Locate the cell with the specified text and output its (X, Y) center coordinate. 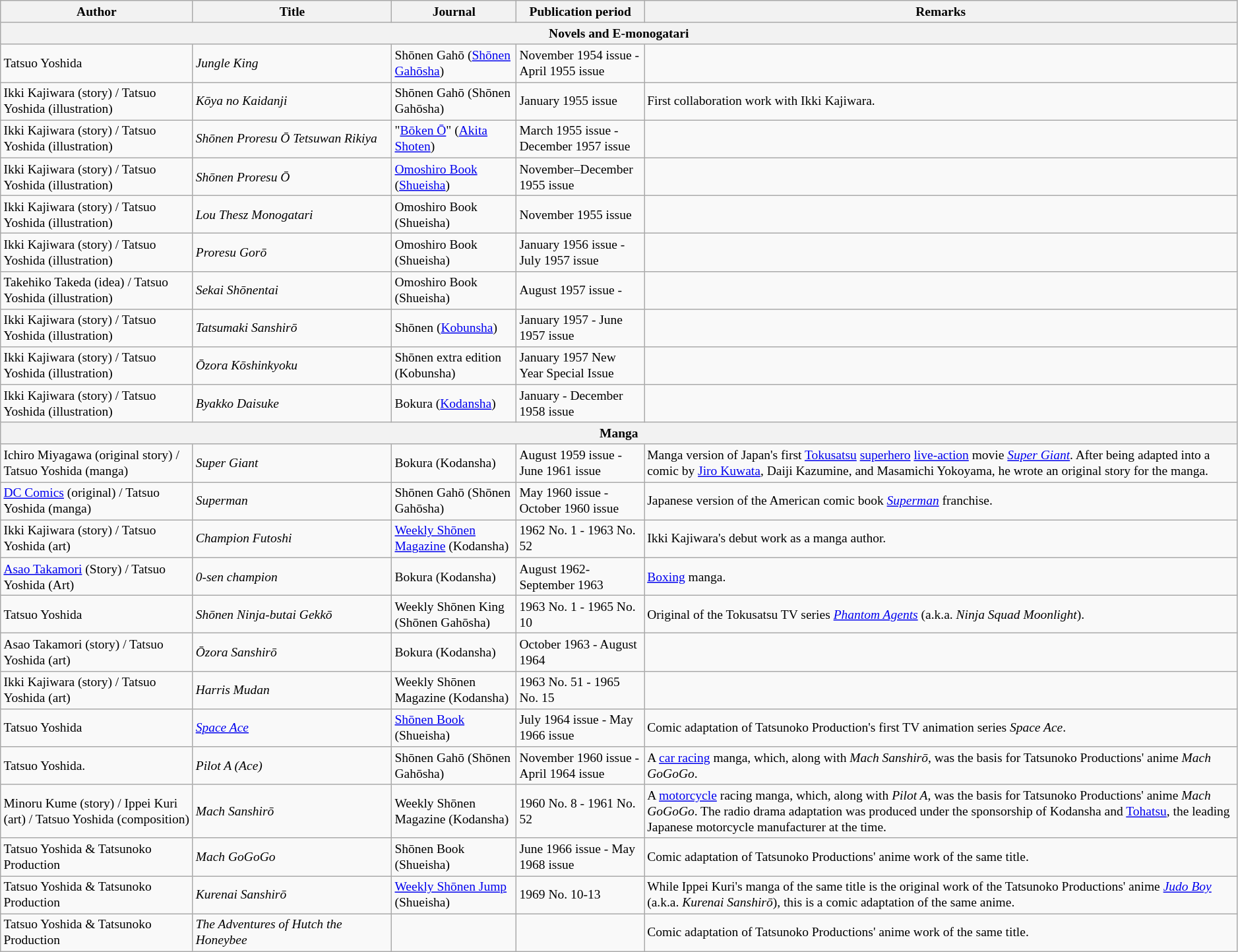
Shōnen extra edition (Kobunsha) (454, 365)
Comic adaptation of Tatsunoko Production's first TV animation series Space Ace. (941, 727)
August 1957 issue - (580, 290)
Novels and E-monogatari (619, 33)
The Adventures of Hutch the Honeybee (292, 933)
November 1955 issue (580, 214)
January 1957 New Year Special Issue (580, 365)
Tatsumaki Sanshirō (292, 327)
November 1954 issue - April 1955 issue (580, 63)
Super Giant (292, 463)
June 1966 issue - May 1968 issue (580, 856)
Author (96, 12)
Manga (619, 433)
Champion Futoshi (292, 538)
Kurenai Sanshirō (292, 895)
November 1960 issue - April 1964 issue (580, 765)
January - December 1958 issue (580, 404)
1969 No. 10-13 (580, 895)
Minoru Kume (story) / Ippei Kuri (art) / Tatsuo Yoshida (composition) (96, 811)
Proresu Gorō (292, 252)
January 1957 - June 1957 issue (580, 327)
October 1963 - August 1964 (580, 652)
Journal (454, 12)
Lou Thesz Monogatari (292, 214)
First collaboration work with Ikki Kajiwara. (941, 102)
Mach Sanshirō (292, 811)
1963 No. 51 - 1965 No. 15 (580, 690)
1963 No. 1 - 1965 No. 10 (580, 615)
0-sen champion (292, 577)
Weekly Shōnen Jump (Shueisha) (454, 895)
Weekly Shōnen King (Shōnen Gahōsha) (454, 615)
May 1960 issue - October 1960 issue (580, 501)
Tatsuo Yoshida. (96, 765)
Shōnen (Kobunsha) (454, 327)
Jungle King (292, 63)
Asao Takamori (story) / Tatsuo Yoshida (art) (96, 652)
Japanese version of the American comic book Superman franchise. (941, 501)
July 1964 issue - May 1966 issue (580, 727)
Title (292, 12)
Kōya no Kaidanji (292, 102)
A car racing manga, which, along with Mach Sanshirō, was the basis for Tatsunoko Productions' anime Mach GoGoGo. (941, 765)
"Bōken Ō" (Akita Shoten) (454, 139)
Ōzora Sanshirō (292, 652)
Harris Mudan (292, 690)
Byakko Daisuke (292, 404)
August 1962-September 1963 (580, 577)
January 1955 issue (580, 102)
Shōnen Proresu Ō Tetsuwan Rikiya (292, 139)
Ōzora Kōshinkyoku (292, 365)
1960 No. 8 - 1961 No. 52 (580, 811)
Publication period (580, 12)
Boxing manga. (941, 577)
Asao Takamori (Story) / Tatsuo Yoshida (Art) (96, 577)
Remarks (941, 12)
Takehiko Takeda (idea) / Tatsuo Yoshida (illustration) (96, 290)
August 1959 issue - June 1961 issue (580, 463)
Space Ace (292, 727)
DC Comics (original) / Tatsuo Yoshida (manga) (96, 501)
March 1955 issue - December 1957 issue (580, 139)
Shōnen Ninja-butai Gekkō (292, 615)
Ichiro Miyagawa (original story) / Tatsuo Yoshida (manga) (96, 463)
1962 No. 1 - 1963 No. 52 (580, 538)
November–December 1955 issue (580, 177)
Ikki Kajiwara's debut work as a manga author. (941, 538)
Original of the Tokusatsu TV series Phantom Agents (a.k.a. Ninja Squad Moonlight). (941, 615)
Superman (292, 501)
Shōnen Proresu Ō (292, 177)
Mach GoGoGo (292, 856)
Pilot A (Ace) (292, 765)
January 1956 issue - July 1957 issue (580, 252)
Sekai Shōnentai (292, 290)
